Pinpoint the cell where the given text exists, returning its [X, Y] midpoint coordinate. 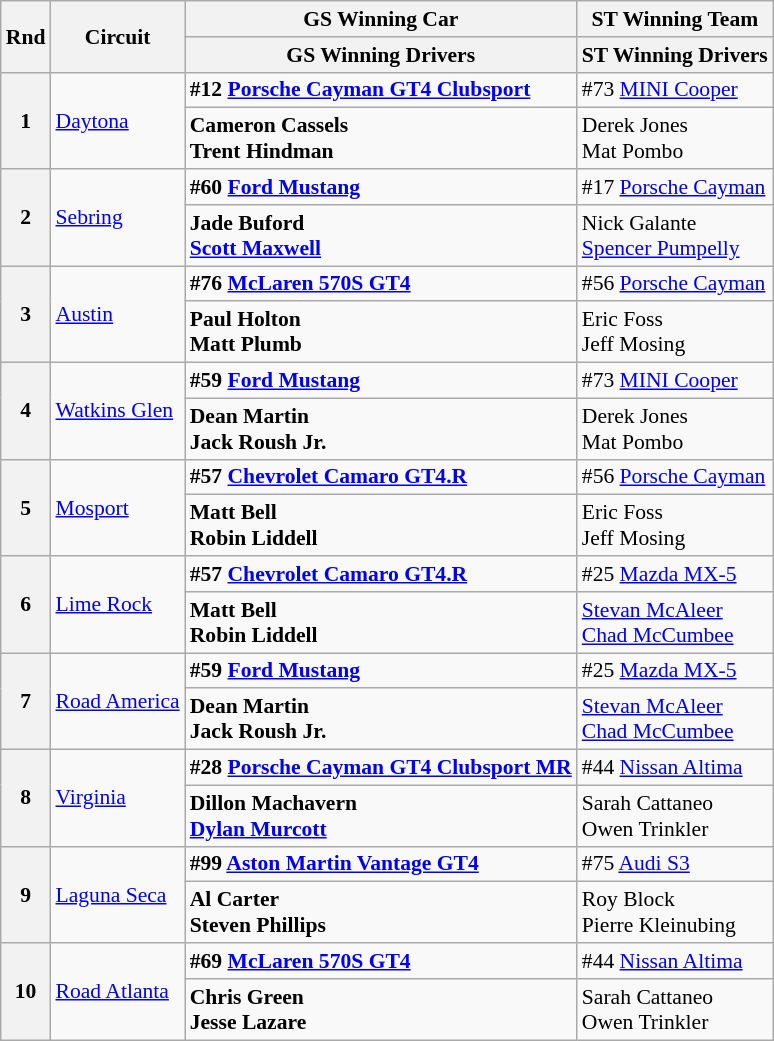
Roy Block Pierre Kleinubing [675, 912]
Nick Galante Spencer Pumpelly [675, 236]
Daytona [117, 120]
#75 Audi S3 [675, 864]
Lime Rock [117, 604]
ST Winning Team [675, 19]
2 [26, 218]
5 [26, 508]
Road America [117, 702]
Cameron Cassels Trent Hindman [381, 138]
GS Winning Drivers [381, 55]
Virginia [117, 798]
6 [26, 604]
#12 Porsche Cayman GT4 Clubsport [381, 90]
Paul Holton Matt Plumb [381, 332]
#60 Ford Mustang [381, 187]
Sebring [117, 218]
#76 McLaren 570S GT4 [381, 284]
8 [26, 798]
4 [26, 412]
Laguna Seca [117, 894]
#17 Porsche Cayman [675, 187]
ST Winning Drivers [675, 55]
GS Winning Car [381, 19]
Rnd [26, 36]
Dillon Machavern Dylan Murcott [381, 816]
Chris Green Jesse Lazare [381, 1010]
Jade Buford Scott Maxwell [381, 236]
10 [26, 992]
3 [26, 314]
Austin [117, 314]
Al Carter Steven Phillips [381, 912]
9 [26, 894]
#69 McLaren 570S GT4 [381, 961]
Mosport [117, 508]
Watkins Glen [117, 412]
#28 Porsche Cayman GT4 Clubsport MR [381, 768]
Road Atlanta [117, 992]
1 [26, 120]
Circuit [117, 36]
#99 Aston Martin Vantage GT4 [381, 864]
7 [26, 702]
